Return the [X, Y] coordinate for the center point of the cell that contains the specified text.  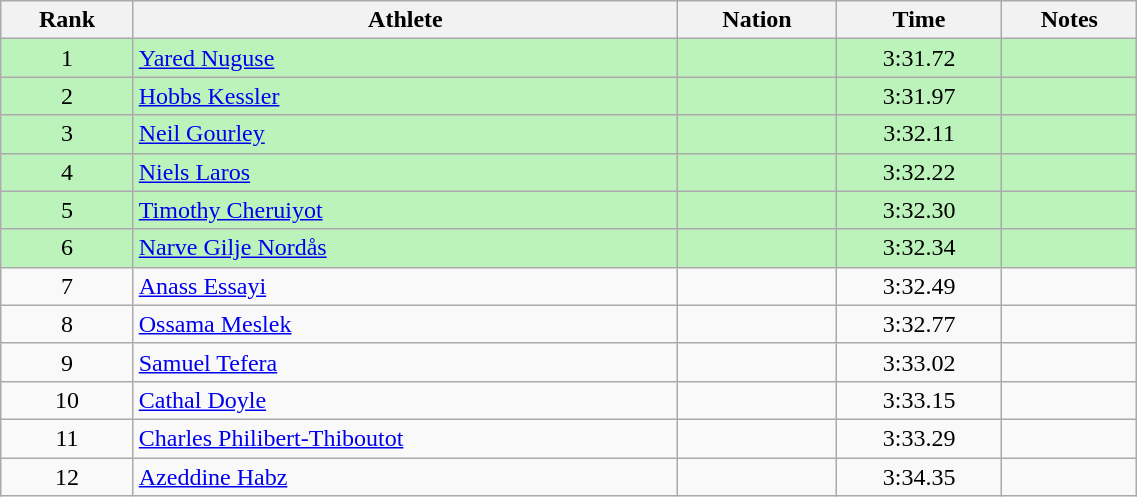
6 [67, 248]
9 [67, 362]
11 [67, 438]
3:32.77 [918, 324]
3:34.35 [918, 477]
8 [67, 324]
Ossama Meslek [405, 324]
Nation [758, 20]
3:31.97 [918, 96]
Neil Gourley [405, 134]
3:33.15 [918, 400]
4 [67, 172]
Narve Gilje Nordås [405, 248]
3:33.02 [918, 362]
3:31.72 [918, 58]
5 [67, 210]
Notes [1070, 20]
3 [67, 134]
Anass Essayi [405, 286]
10 [67, 400]
3:33.29 [918, 438]
Niels Laros [405, 172]
Hobbs Kessler [405, 96]
Time [918, 20]
Cathal Doyle [405, 400]
7 [67, 286]
1 [67, 58]
3:32.11 [918, 134]
Samuel Tefera [405, 362]
3:32.30 [918, 210]
Yared Nuguse [405, 58]
Timothy Cheruiyot [405, 210]
Charles Philibert-Thiboutot [405, 438]
Rank [67, 20]
3:32.49 [918, 286]
Azeddine Habz [405, 477]
3:32.34 [918, 248]
3:32.22 [918, 172]
12 [67, 477]
Athlete [405, 20]
2 [67, 96]
